From the cell containing the given text, extract its center point as [x, y] coordinate. 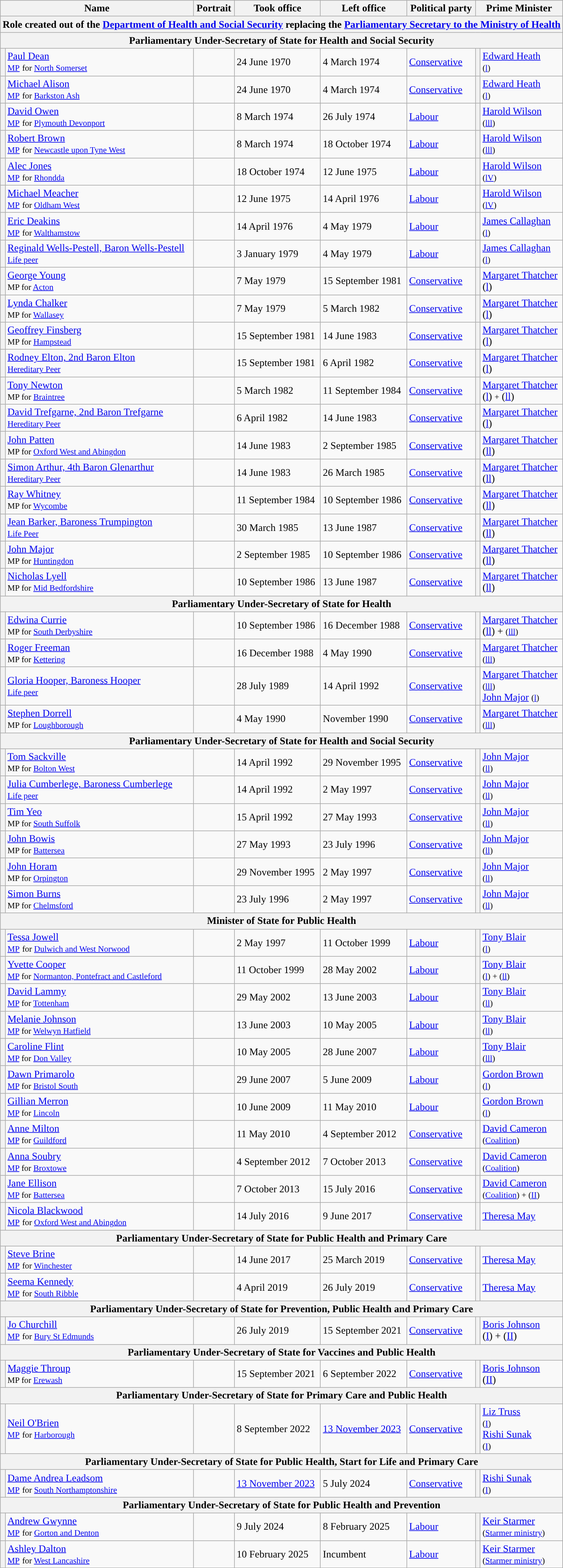
26 July 1974 [364, 117]
Robert Brown MP for Newcastle upon Tyne West [99, 144]
25 March 2019 [364, 1260]
Boris Johnson (I) + (II) [521, 1330]
26 March 1985 [364, 473]
John Horam MP for Orpington [99, 872]
David Cameron (Coalition) + (II) [521, 1189]
Andrew Gwynne MP for Gorton and Denton [99, 1526]
Rishi Sunak (I) [521, 1483]
Tony Blair (l) [521, 942]
3 January 1979 [278, 253]
Alec Jones MP for Rhondda [99, 172]
28 June 2007 [364, 1052]
Roger Freeman MP for Kettering [99, 653]
Seema Kennedy MP for South Ribble [99, 1287]
Margaret Thatcher(ll) + (lll) [521, 625]
Boris Johnson (II) [521, 1374]
Parliamentary Under-Secretary of State for Vaccines and Public Health [282, 1352]
Anna Soubry MP for Broxtowe [99, 1161]
Melanie Johnson MP for Welwyn Hatfield [99, 1025]
David Owen MP for Plymouth Devonport [99, 117]
Tony Blair (l) + (ll) [521, 970]
Political party [441, 8]
Stephen Dorrell MP for Loughborough [99, 719]
Rodney Elton, 2nd Baron Elton Hereditary Peer [99, 363]
Nicola Blackwood MP for Oxford West and Abingdon [99, 1217]
Dame Andrea Leadsom MP for South Northamptonshire [99, 1483]
Role created out of the Department of Health and Social Security replacing the Parliamentary Secretary to the Ministry of Health [282, 24]
Name [97, 8]
Michael Meacher MP for Oldham West [99, 199]
Ashley Dalton MP for West Lancashire [99, 1554]
Eric Deakins MP for Walthamstow [99, 226]
5 June 2009 [364, 1080]
Tessa Jowell MP for Dulwich and West Norwood [99, 942]
Jo Churchill MP for Bury St Edmunds [99, 1330]
10 June 2009 [278, 1106]
John Bowis MP for Battersea [99, 845]
Margaret Thatcher(l) + (ll) [521, 390]
Margaret Thatcher(lll)John Major (l) [521, 686]
Nicholas Lyell MP for Mid Bedfordshire [99, 582]
George Young MP for Acton [99, 281]
15 July 2016 [364, 1189]
14 July 2016 [278, 1217]
10 February 2025 [278, 1554]
Tony Blair (lll) [521, 1052]
Parliamentary Under-Secretary of State for Primary Care and Public Health [282, 1396]
Simon Burns MP for Chelmsford [99, 899]
29 May 2002 [278, 997]
Tony Newton MP for Braintree [99, 390]
Incumbent [364, 1554]
4 April 2019 [278, 1287]
5 July 2024 [364, 1483]
Gillian Merron MP for Lincoln [99, 1106]
Parliamentary Under-Secretary of State for Prevention, Public Health and Primary Care [282, 1309]
David Trefgarne, 2nd Baron Trefgarne Hereditary Peer [99, 418]
Gloria Hooper, Baroness Hooper Life peer [99, 686]
Paul Dean MP for North Somerset [99, 62]
Simon Arthur, 4th Baron Glenarthur Hereditary Peer [99, 473]
Parliamentary Under-Secretary of State for Public Health, Start for Life and Primary Care [282, 1462]
Parliamentary Under-Secretary of State for Public Health and Prevention [282, 1505]
8 September 2022 [278, 1429]
Anne Milton MP for Guildford [99, 1134]
David Lammy MP for Tottenham [99, 997]
Left office [364, 8]
29 June 2007 [278, 1080]
Minister of State for Public Health [282, 921]
November 1990 [364, 719]
Prime Minister [519, 8]
Jane Ellison MP for Battersea [99, 1189]
Julia Cumberlege, Baroness Cumberlege Life peer [99, 790]
Jean Barker, Baroness Trumpington Life Peer [99, 528]
John Major MP for Huntingdon [99, 555]
John Patten MP for Oxford West and Abingdon [99, 445]
Michael Alison MP for Barkston Ash [99, 89]
30 March 1985 [278, 528]
Liz Truss (I)Rishi Sunak (I) [521, 1429]
Yvette Cooper MP for Normanton, Pontefract and Castleford [99, 970]
Parliamentary Under-Secretary of State for Public Health and Primary Care [282, 1238]
Geoffrey Finsberg MP for Hampstead [99, 336]
9 June 2017 [364, 1217]
Reginald Wells-Pestell, Baron Wells-Pestell Life peer [99, 253]
Dawn Primarolo MP for Bristol South [99, 1080]
Edwina Currie MP for South Derbyshire [99, 625]
Took office [278, 8]
Parliamentary Under-Secretary of State for Health [282, 604]
Lynda Chalker MP for Wallasey [99, 308]
8 February 2025 [364, 1526]
Portrait [214, 8]
Maggie Throup MP for Erewash [99, 1374]
Neil O'Brien MP for Harborough [99, 1429]
15 April 1992 [278, 817]
6 September 2022 [364, 1374]
Tim Yeo MP for South Suffolk [99, 817]
14 June 2017 [278, 1260]
Ray Whitney MP for Wycombe [99, 500]
28 May 2002 [364, 970]
9 July 2024 [278, 1526]
28 July 1989 [278, 686]
Steve BrineMP for Winchester [99, 1260]
Tom Sackville MP for Bolton West [99, 762]
Caroline Flint MP for Don Valley [99, 1052]
